Provide the [X, Y] coordinate of the cell's center where the given text is located.  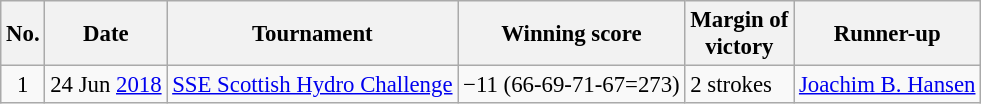
SSE Scottish Hydro Challenge [312, 85]
Tournament [312, 34]
Date [106, 34]
−11 (66-69-71-67=273) [572, 85]
24 Jun 2018 [106, 85]
Margin ofvictory [740, 34]
Winning score [572, 34]
Joachim B. Hansen [888, 85]
No. [23, 34]
2 strokes [740, 85]
Runner-up [888, 34]
1 [23, 85]
